Locate the cell with the specified text and output its [X, Y] center coordinate. 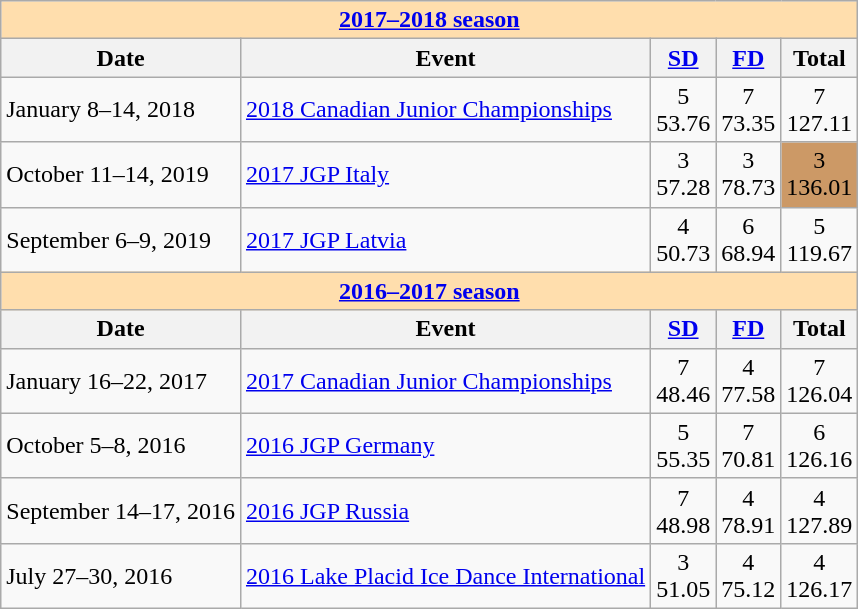
3 136.01 [820, 174]
January 8–14, 2018 [121, 110]
4 126.17 [820, 576]
2016 JGP Russia [445, 510]
2017–2018 season [430, 20]
3 78.73 [748, 174]
6 126.16 [820, 446]
4 77.58 [748, 380]
2016–2017 season [430, 291]
6 68.94 [748, 240]
7 73.35 [748, 110]
7 126.04 [820, 380]
7 48.46 [684, 380]
October 11–14, 2019 [121, 174]
4 78.91 [748, 510]
2018 Canadian Junior Championships [445, 110]
2017 JGP Italy [445, 174]
4 75.12 [748, 576]
5 53.76 [684, 110]
October 5–8, 2016 [121, 446]
2016 Lake Placid Ice Dance International [445, 576]
2016 JGP Germany [445, 446]
3 57.28 [684, 174]
September 6–9, 2019 [121, 240]
4 127.89 [820, 510]
5 55.35 [684, 446]
July 27–30, 2016 [121, 576]
2017 Canadian Junior Championships [445, 380]
2017 JGP Latvia [445, 240]
7 70.81 [748, 446]
January 16–22, 2017 [121, 380]
7 48.98 [684, 510]
3 51.05 [684, 576]
4 50.73 [684, 240]
7 127.11 [820, 110]
5 119.67 [820, 240]
September 14–17, 2016 [121, 510]
